Provide the (x, y) coordinate of the cell's center where the given text is located.  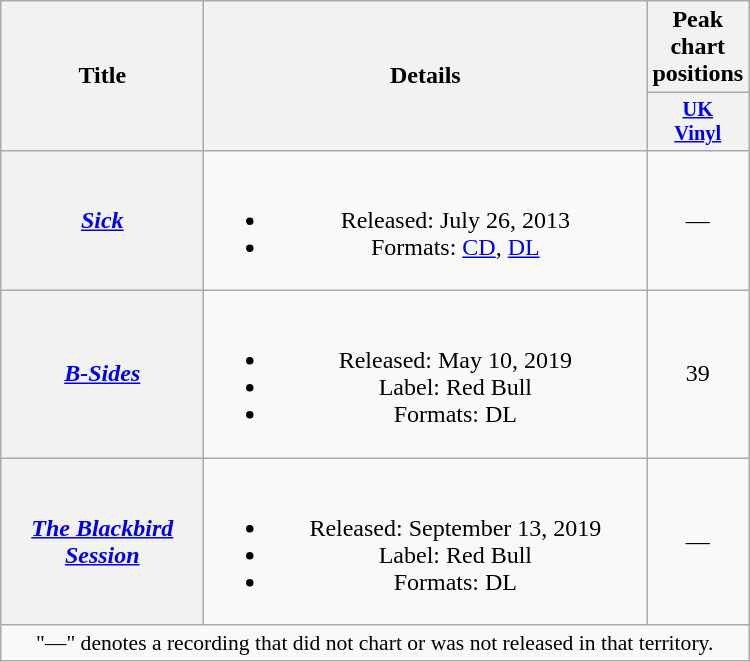
39 (698, 374)
"—" denotes a recording that did not chart or was not released in that territory. (375, 643)
Details (426, 76)
UKVinyl (698, 122)
Released: May 10, 2019Label: Red BullFormats: DL (426, 374)
Sick (102, 220)
Released: July 26, 2013Formats: CD, DL (426, 220)
Title (102, 76)
Released: September 13, 2019Label: Red BullFormats: DL (426, 542)
Peak chart positions (698, 47)
B-Sides (102, 374)
The Blackbird Session (102, 542)
